Locate the cell with the specified text and output its (X, Y) center coordinate. 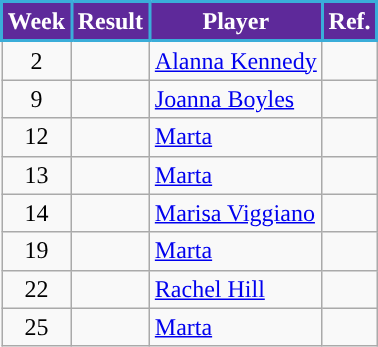
9 (37, 99)
13 (37, 175)
Result (110, 22)
22 (37, 289)
19 (37, 251)
Player (236, 22)
Week (37, 22)
Alanna Kennedy (236, 60)
12 (37, 137)
25 (37, 327)
Rachel Hill (236, 289)
Marisa Viggiano (236, 213)
14 (37, 213)
2 (37, 60)
Ref. (350, 22)
Joanna Boyles (236, 99)
